Search for the cell housing the specified text and yield its [X, Y] center coordinate. 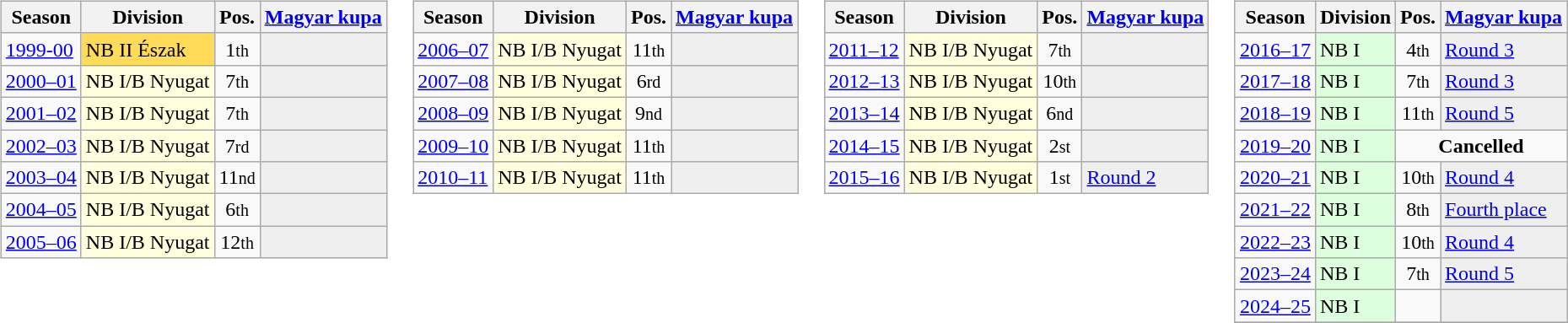
1th [237, 49]
7rd [237, 146]
11nd [237, 178]
2006–07 [454, 49]
2013–14 [864, 113]
4th [1419, 49]
2st [1059, 146]
NB II Észak [148, 49]
2000–01 [40, 81]
2003–04 [40, 178]
2010–11 [454, 178]
Cancelled [1481, 146]
1999-00 [40, 49]
2015–16 [864, 178]
2018–19 [1275, 113]
6nd [1059, 113]
2016–17 [1275, 49]
6rd [648, 81]
Round 2 [1145, 178]
1st [1059, 178]
2005–06 [40, 242]
2022–23 [1275, 242]
2001–02 [40, 113]
2004–05 [40, 210]
2014–15 [864, 146]
2017–18 [1275, 81]
2012–13 [864, 81]
Fourth place [1504, 210]
6th [237, 210]
2023–24 [1275, 274]
2021–22 [1275, 210]
9nd [648, 113]
2019–20 [1275, 146]
2009–10 [454, 146]
12th [237, 242]
2011–12 [864, 49]
2008–09 [454, 113]
2024–25 [1275, 306]
2007–08 [454, 81]
2002–03 [40, 146]
2020–21 [1275, 178]
8th [1419, 210]
